From the cell containing the given text, extract its center point as [x, y] coordinate. 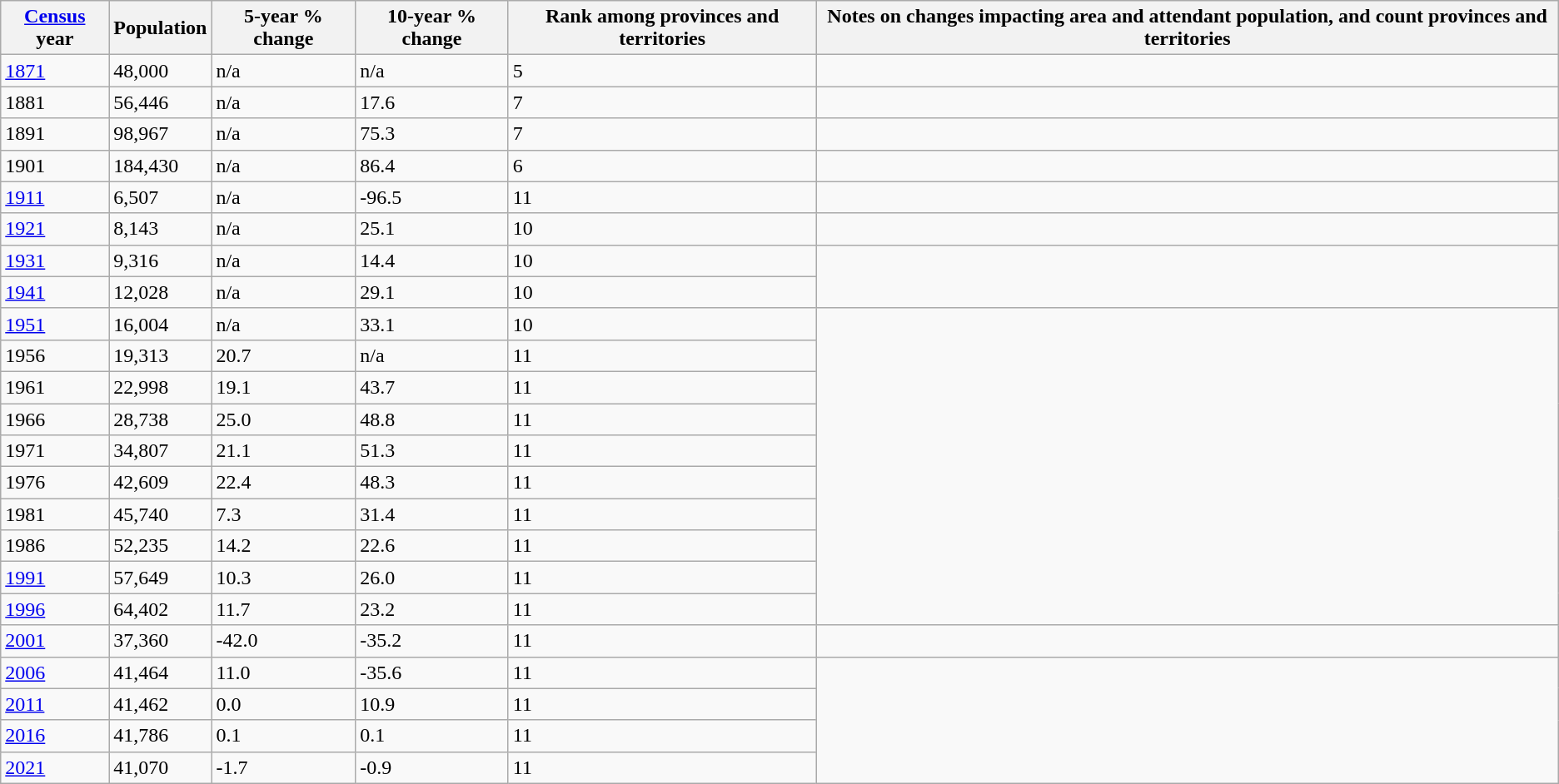
22.6 [432, 546]
2001 [55, 641]
Notes on changes impacting area and attendant population, and count provinces and territories [1188, 28]
1901 [55, 166]
14.2 [283, 546]
1931 [55, 261]
25.1 [432, 229]
-42.0 [283, 641]
19.1 [283, 387]
8,143 [160, 229]
184,430 [160, 166]
57,649 [160, 578]
37,360 [160, 641]
1991 [55, 578]
5 [662, 71]
1891 [55, 134]
-96.5 [432, 197]
86.4 [432, 166]
Rank among provinces and territories [662, 28]
Population [160, 28]
-1.7 [283, 767]
34,807 [160, 451]
20.7 [283, 355]
10.9 [432, 704]
1871 [55, 71]
6 [662, 166]
43.7 [432, 387]
1881 [55, 102]
33.1 [432, 324]
45,740 [160, 514]
7.3 [283, 514]
2011 [55, 704]
2021 [55, 767]
22.4 [283, 483]
23.2 [432, 609]
56,446 [160, 102]
25.0 [283, 419]
1921 [55, 229]
41,070 [160, 767]
14.4 [432, 261]
17.6 [432, 102]
22,998 [160, 387]
26.0 [432, 578]
1911 [55, 197]
9,316 [160, 261]
28,738 [160, 419]
2006 [55, 672]
75.3 [432, 134]
64,402 [160, 609]
48.3 [432, 483]
10.3 [283, 578]
51.3 [432, 451]
31.4 [432, 514]
-35.2 [432, 641]
Census year [55, 28]
12,028 [160, 292]
1971 [55, 451]
1986 [55, 546]
1941 [55, 292]
5-year % change [283, 28]
29.1 [432, 292]
-0.9 [432, 767]
48.8 [432, 419]
1981 [55, 514]
98,967 [160, 134]
6,507 [160, 197]
1996 [55, 609]
1956 [55, 355]
41,786 [160, 736]
41,462 [160, 704]
0.0 [283, 704]
2016 [55, 736]
11.0 [283, 672]
21.1 [283, 451]
1966 [55, 419]
48,000 [160, 71]
1951 [55, 324]
16,004 [160, 324]
-35.6 [432, 672]
19,313 [160, 355]
52,235 [160, 546]
41,464 [160, 672]
42,609 [160, 483]
10-year % change [432, 28]
11.7 [283, 609]
1961 [55, 387]
1976 [55, 483]
